Detect which cell encompasses the target text, then output its (X, Y) center coordinate. 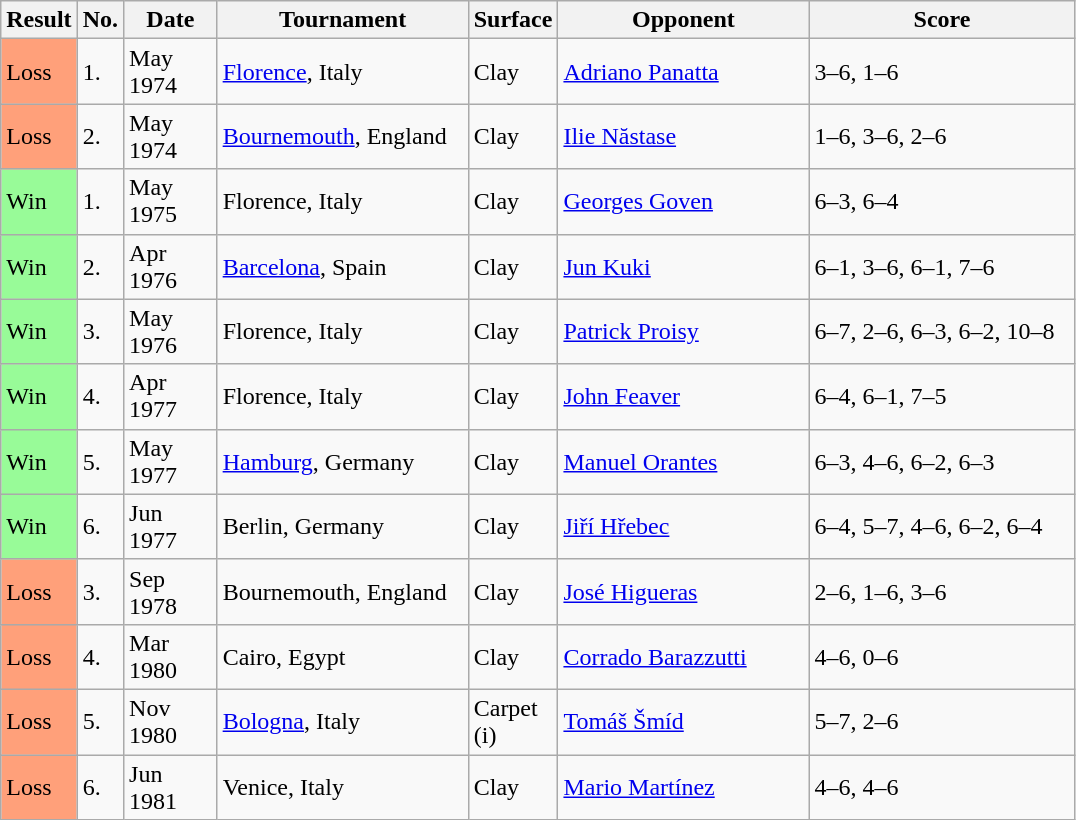
Patrick Proisy (684, 332)
Score (942, 20)
Jiří Hřebec (684, 526)
Mar 1980 (171, 656)
4–6, 0–6 (942, 656)
May 1975 (171, 202)
Jun 1981 (171, 786)
Adriano Panatta (684, 72)
6–7, 2–6, 6–3, 6–2, 10–8 (942, 332)
Date (171, 20)
Opponent (684, 20)
Carpet (i) (513, 722)
Apr 1977 (171, 396)
Mario Martínez (684, 786)
6–3, 4–6, 6–2, 6–3 (942, 462)
Sep 1978 (171, 592)
6–1, 3–6, 6–1, 7–6 (942, 266)
Berlin, Germany (342, 526)
Result (39, 20)
May 1977 (171, 462)
4–6, 4–6 (942, 786)
No. (100, 20)
Venice, Italy (342, 786)
Corrado Barazzutti (684, 656)
Surface (513, 20)
May 1976 (171, 332)
6–3, 6–4 (942, 202)
1–6, 3–6, 2–6 (942, 136)
Bologna, Italy (342, 722)
Ilie Năstase (684, 136)
Jun Kuki (684, 266)
Apr 1976 (171, 266)
5–7, 2–6 (942, 722)
Barcelona, Spain (342, 266)
6–4, 5–7, 4–6, 6–2, 6–4 (942, 526)
3–6, 1–6 (942, 72)
Hamburg, Germany (342, 462)
José Higueras (684, 592)
Tomáš Šmíd (684, 722)
Jun 1977 (171, 526)
John Feaver (684, 396)
Tournament (342, 20)
Cairo, Egypt (342, 656)
6–4, 6–1, 7–5 (942, 396)
2–6, 1–6, 3–6 (942, 592)
Manuel Orantes (684, 462)
Georges Goven (684, 202)
Nov 1980 (171, 722)
